Pinpoint the cell where the given text exists, returning its (x, y) midpoint coordinate. 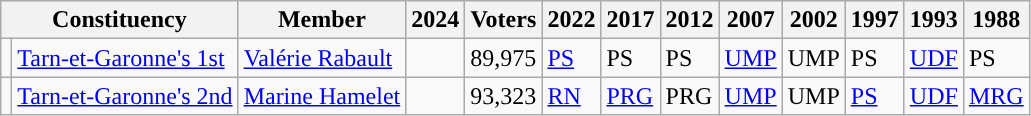
Tarn-et-Garonne's 2nd (125, 96)
2022 (572, 20)
89,975 (504, 58)
93,323 (504, 96)
Tarn-et-Garonne's 1st (125, 58)
2024 (436, 20)
Member (322, 20)
2012 (690, 20)
1993 (934, 20)
Marine Hamelet (322, 96)
MRG (996, 96)
RN (572, 96)
2007 (750, 20)
Constituency (120, 20)
2017 (630, 20)
Voters (504, 20)
1997 (874, 20)
2002 (814, 20)
Valérie Rabault (322, 58)
1988 (996, 20)
